From the cell containing the given text, extract its center point as [x, y] coordinate. 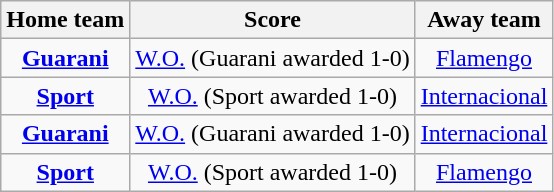
Home team [66, 20]
Away team [484, 20]
Score [272, 20]
